Identify which cell holds the provided text, then report its (x, y) central coordinate. 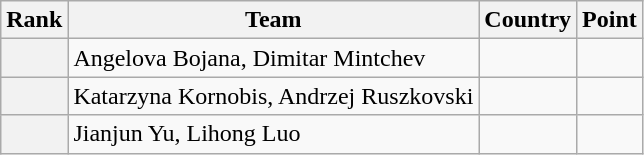
Rank (34, 20)
Jianjun Yu, Lihong Luo (274, 134)
Angelova Bojana, Dimitar Mintchev (274, 58)
Team (274, 20)
Katarzyna Kornobis, Andrzej Ruszkovski (274, 96)
Point (610, 20)
Country (528, 20)
